Identify which cell holds the provided text, then report its [x, y] central coordinate. 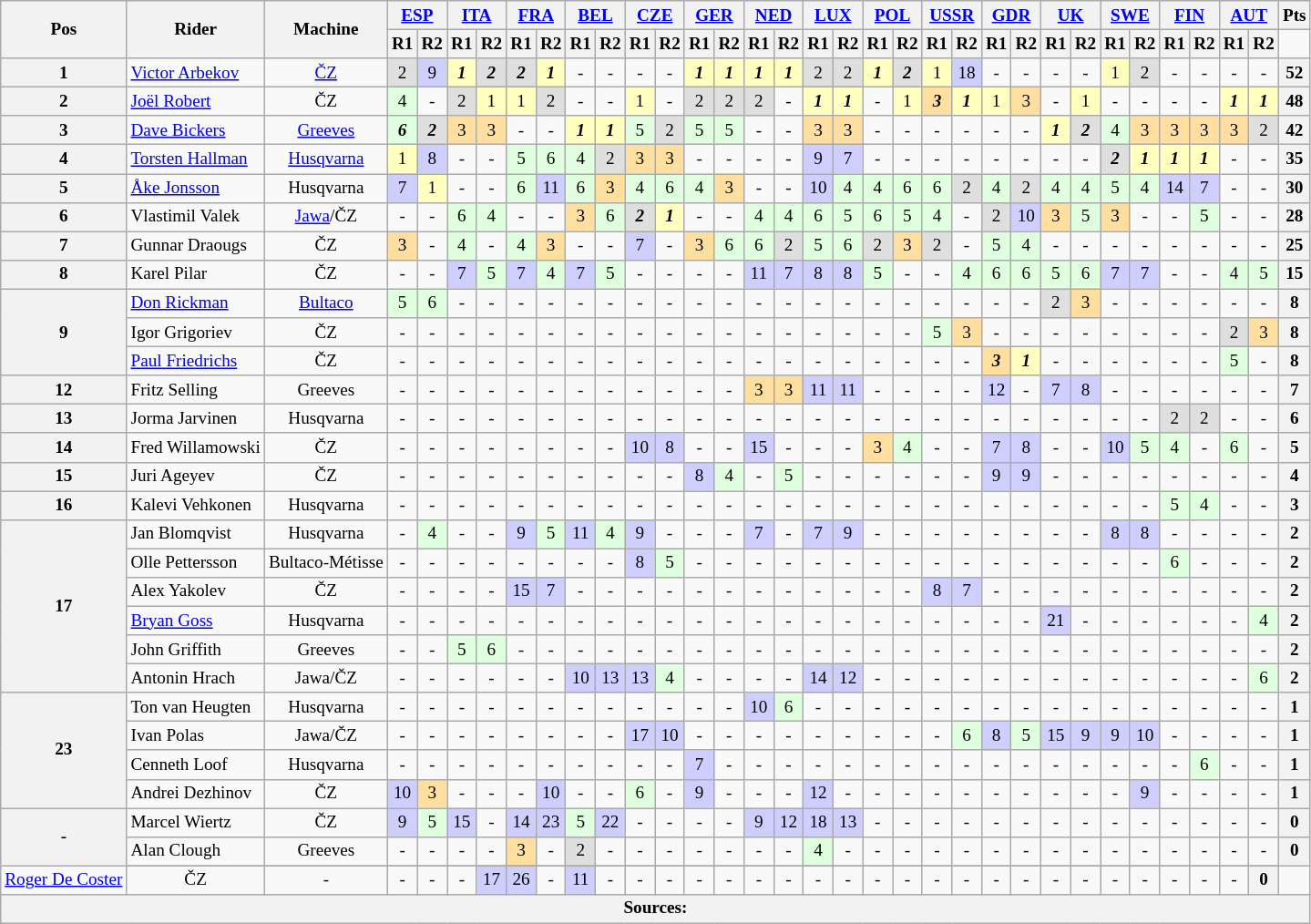
Kalevi Vehkonen [195, 505]
USSR [951, 15]
ITA [477, 15]
Åke Jonsson [195, 188]
Sources: [656, 909]
Torsten Hallman [195, 159]
26 [521, 880]
GDR [1011, 15]
28 [1294, 217]
Andrei Dezhinov [195, 794]
Don Rickman [195, 303]
Pos [64, 29]
Ton van Heugten [195, 707]
CZE [654, 15]
FRA [536, 15]
Marcel Wiertz [195, 822]
Jan Blomqvist [195, 534]
Bultaco [326, 303]
Vlastimil Valek [195, 217]
Machine [326, 29]
GER [714, 15]
Bryan Goss [195, 621]
16 [64, 505]
John Griffith [195, 650]
Bultaco-Métisse [326, 563]
22 [610, 822]
Fritz Selling [195, 390]
Joël Robert [195, 101]
UK [1071, 15]
Antonin Hrach [195, 678]
Fred Willamowski [195, 447]
48 [1294, 101]
POL [893, 15]
35 [1294, 159]
Karel Pilar [195, 274]
52 [1294, 73]
SWE [1130, 15]
AUT [1248, 15]
42 [1294, 130]
Roger De Coster [64, 880]
Alan Clough [195, 851]
25 [1294, 246]
NED [774, 15]
BEL [596, 15]
Juri Ageyev [195, 477]
30 [1294, 188]
Alex Yakolev [195, 591]
Paul Friedrichs [195, 361]
Pts [1294, 15]
Olle Pettersson [195, 563]
Ivan Polas [195, 736]
Igor Grigoriev [195, 333]
Victor Arbekov [195, 73]
Cenneth Loof [195, 765]
Jorma Jarvinen [195, 419]
FIN [1190, 15]
21 [1057, 621]
Gunnar Draougs [195, 246]
Rider [195, 29]
Dave Bickers [195, 130]
ESP [417, 15]
LUX [833, 15]
